Capture the cell that displays the provided text and extract its (X, Y) central coordinate. 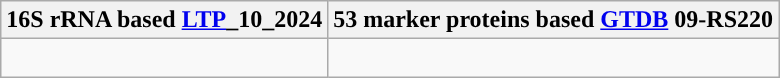
16S rRNA based LTP_10_2024 (164, 20)
53 marker proteins based GTDB 09-RS220 (554, 20)
